Scan for the cell matching the given text and deliver its [x, y] coordinate at center. 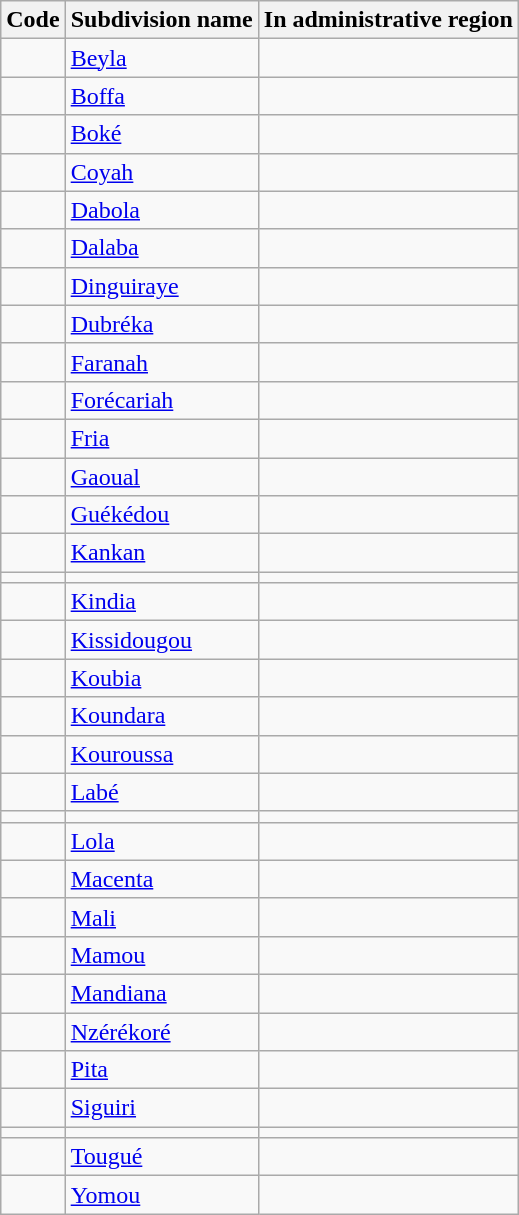
Forécariah [162, 400]
Subdivision name [162, 20]
Dubréka [162, 324]
Beyla [162, 58]
Yomou [162, 1195]
Koundara [162, 716]
In administrative region [388, 20]
Nzérékoré [162, 1031]
Siguiri [162, 1108]
Macenta [162, 879]
Mali [162, 917]
Mamou [162, 955]
Code [33, 20]
Faranah [162, 362]
Lola [162, 841]
Boké [162, 134]
Coyah [162, 172]
Dabola [162, 210]
Dalaba [162, 248]
Kissidougou [162, 640]
Pita [162, 1070]
Fria [162, 438]
Tougué [162, 1157]
Gaoual [162, 477]
Boffa [162, 96]
Guékédou [162, 515]
Kankan [162, 553]
Koubia [162, 678]
Kindia [162, 602]
Dinguiraye [162, 286]
Labé [162, 792]
Mandiana [162, 993]
Kouroussa [162, 754]
